Output the (x, y) coordinate of the center of the cell containing the given text.  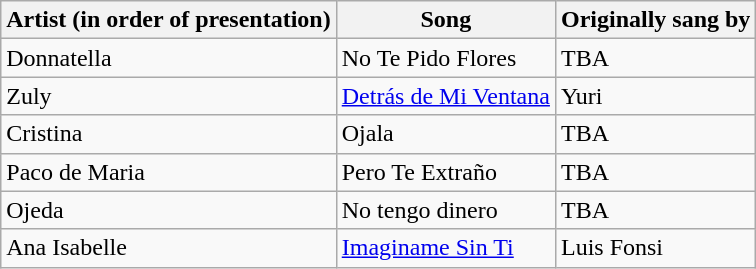
Paco de Maria (168, 172)
Donnatella (168, 58)
Cristina (168, 134)
Song (446, 20)
Ana Isabelle (168, 248)
Luis Fonsi (655, 248)
Imaginame Sin Ti (446, 248)
Artist (in order of presentation) (168, 20)
No Te Pido Flores (446, 58)
Detrás de Mi Ventana (446, 96)
Pero Te Extraño (446, 172)
Zuly (168, 96)
Ojeda (168, 210)
Yuri (655, 96)
Ojala (446, 134)
Originally sang by (655, 20)
No tengo dinero (446, 210)
